Return the (X, Y) coordinate for the center point of the cell that contains the specified text.  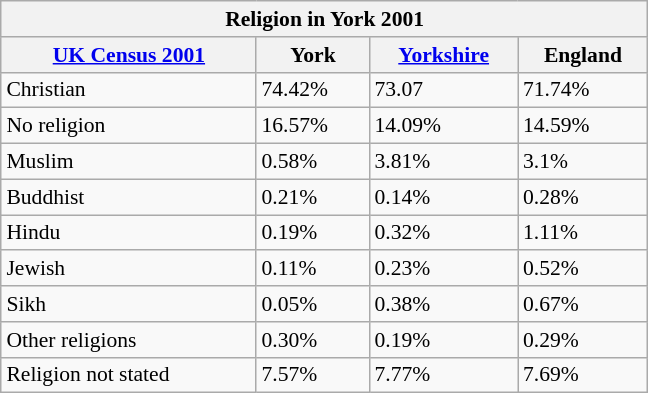
UK Census 2001 (128, 55)
0.30% (312, 340)
73.07 (444, 90)
0.32% (444, 233)
0.11% (312, 269)
0.52% (583, 269)
0.67% (583, 304)
Sikh (128, 304)
England (583, 55)
Yorkshire (444, 55)
0.23% (444, 269)
0.21% (312, 197)
7.57% (312, 375)
1.11% (583, 233)
16.57% (312, 126)
71.74% (583, 90)
3.1% (583, 162)
0.58% (312, 162)
0.29% (583, 340)
Hindu (128, 233)
0.14% (444, 197)
Jewish (128, 269)
Christian (128, 90)
Buddhist (128, 197)
Religion in York 2001 (324, 19)
0.05% (312, 304)
14.09% (444, 126)
Muslim (128, 162)
0.38% (444, 304)
74.42% (312, 90)
7.69% (583, 375)
0.28% (583, 197)
No religion (128, 126)
Religion not stated (128, 375)
3.81% (444, 162)
14.59% (583, 126)
Other religions (128, 340)
7.77% (444, 375)
York (312, 55)
